For the text-containing cell, return its midpoint in (X, Y) coordinate format. 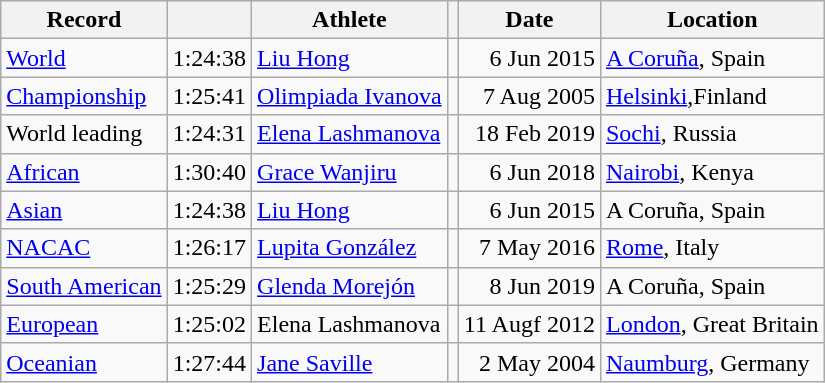
Helsinki,Finland (712, 96)
Rome, Italy (712, 248)
Athlete (350, 20)
7 Aug 2005 (529, 96)
South American (84, 286)
Oceanian (84, 362)
1:25:02 (209, 324)
Olimpiada Ivanova (350, 96)
London, Great Britain (712, 324)
Asian (84, 210)
Championship (84, 96)
African (84, 172)
6 Jun 2018 (529, 172)
European (84, 324)
Lupita González (350, 248)
7 May 2016 (529, 248)
Nairobi, Kenya (712, 172)
2 May 2004 (529, 362)
Record (84, 20)
18 Feb 2019 (529, 134)
Grace Wanjiru (350, 172)
Location (712, 20)
Naumburg, Germany (712, 362)
11 Augf 2012 (529, 324)
Date (529, 20)
World leading (84, 134)
World (84, 58)
1:24:31 (209, 134)
Glenda Morejón (350, 286)
1:30:40 (209, 172)
Sochi, Russia (712, 134)
1:26:17 (209, 248)
NACAC (84, 248)
1:27:44 (209, 362)
8 Jun 2019 (529, 286)
1:25:41 (209, 96)
Jane Saville (350, 362)
1:25:29 (209, 286)
